Identify which cell holds the provided text, then report its (x, y) central coordinate. 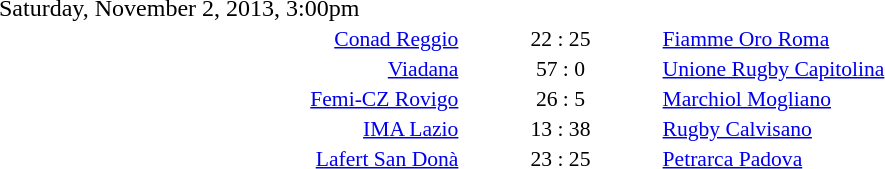
57 : 0 (560, 68)
26 : 5 (560, 98)
13 : 38 (560, 128)
22 : 25 (560, 38)
